From the cell containing the given text, extract its center point as (x, y) coordinate. 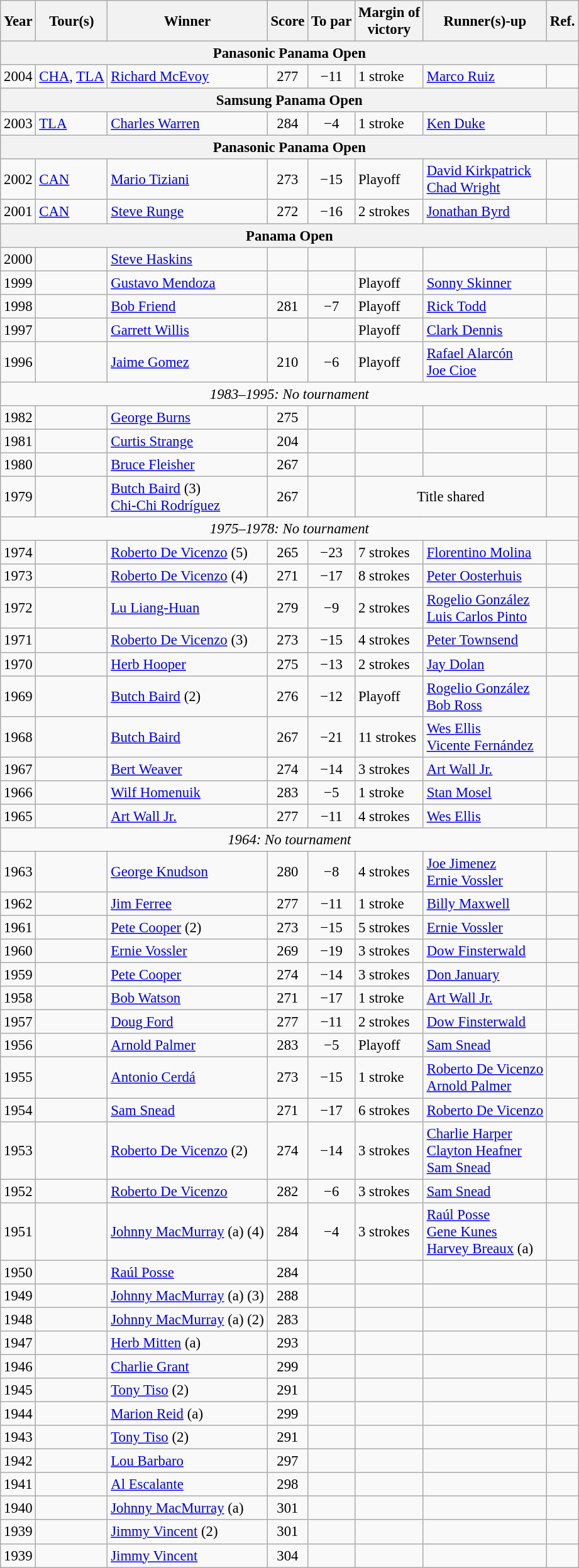
2001 (18, 212)
−23 (332, 553)
Runner(s)-up (485, 21)
280 (288, 872)
Peter Townsend (485, 641)
281 (288, 306)
5 strokes (390, 928)
1941 (18, 1484)
Johnny MacMurray (a) (2) (187, 1319)
Curtis Strange (187, 441)
Herb Hooper (187, 664)
Bob Watson (187, 998)
George Knudson (187, 872)
1964: No tournament (289, 840)
Richard McEvoy (187, 77)
1947 (18, 1343)
7 strokes (390, 553)
2003 (18, 124)
Steve Haskins (187, 259)
1996 (18, 362)
279 (288, 608)
298 (288, 1484)
1970 (18, 664)
8 strokes (390, 576)
Jonathan Byrd (485, 212)
Wes Ellis Vicente Fernández (485, 736)
Johnny MacMurray (a) (3) (187, 1296)
1974 (18, 553)
1998 (18, 306)
Year (18, 21)
TLA (72, 124)
Gustavo Mendoza (187, 283)
Roberto De Vicenzo Arnold Palmer (485, 1078)
1961 (18, 928)
Roberto De Vicenzo (2) (187, 1150)
1945 (18, 1390)
Score (288, 21)
297 (288, 1461)
Wes Ellis (485, 816)
Jim Ferree (187, 904)
Steve Runge (187, 212)
Bob Friend (187, 306)
George Burns (187, 418)
2002 (18, 180)
1940 (18, 1508)
Wilf Homenuik (187, 793)
Ref. (562, 21)
Mario Tiziani (187, 180)
Panama Open (289, 236)
1958 (18, 998)
Doug Ford (187, 1022)
Jay Dolan (485, 664)
−7 (332, 306)
Johnny MacMurray (a) (4) (187, 1231)
Lu Liang-Huan (187, 608)
1950 (18, 1272)
Arnold Palmer (187, 1046)
Rick Todd (485, 306)
210 (288, 362)
Butch Baird (2) (187, 696)
Rogelio González Bob Ross (485, 696)
1967 (18, 769)
1966 (18, 793)
Roberto De Vicenzo (3) (187, 641)
Charles Warren (187, 124)
−13 (332, 664)
Marco Ruiz (485, 77)
1960 (18, 951)
Billy Maxwell (485, 904)
Antonio Cerdá (187, 1078)
Clark Dennis (485, 330)
1980 (18, 465)
David Kirkpatrick Chad Wright (485, 180)
Garrett Willis (187, 330)
282 (288, 1191)
1944 (18, 1414)
Sonny Skinner (485, 283)
Charlie Grant (187, 1366)
Don January (485, 975)
−9 (332, 608)
1968 (18, 736)
Roberto De Vicenzo (4) (187, 576)
1953 (18, 1150)
Charlie Harper Clayton Heafner Sam Snead (485, 1150)
1999 (18, 283)
1955 (18, 1078)
6 strokes (390, 1110)
265 (288, 553)
1981 (18, 441)
304 (288, 1555)
1997 (18, 330)
288 (288, 1296)
272 (288, 212)
Lou Barbaro (187, 1461)
Marion Reid (a) (187, 1414)
1952 (18, 1191)
269 (288, 951)
1973 (18, 576)
Butch Baird (3) Chi-Chi Rodríguez (187, 498)
−19 (332, 951)
Rogelio González Luis Carlos Pinto (485, 608)
2004 (18, 77)
11 strokes (390, 736)
276 (288, 696)
Pete Cooper (187, 975)
Jimmy Vincent (187, 1555)
2000 (18, 259)
1954 (18, 1110)
Tour(s) (72, 21)
Bruce Fleisher (187, 465)
CHA, TLA (72, 77)
1948 (18, 1319)
Roberto De Vicenzo (5) (187, 553)
Johnny MacMurray (a) (187, 1508)
Margin ofvictory (390, 21)
1962 (18, 904)
Title shared (451, 498)
Winner (187, 21)
1951 (18, 1231)
Bert Weaver (187, 769)
To par (332, 21)
Herb Mitten (a) (187, 1343)
−8 (332, 872)
1943 (18, 1437)
Raúl Posse (187, 1272)
Ken Duke (485, 124)
Raúl Posse Gene Kunes Harvey Breaux (a) (485, 1231)
1982 (18, 418)
Butch Baird (187, 736)
Pete Cooper (2) (187, 928)
−16 (332, 212)
Jimmy Vincent (2) (187, 1532)
1957 (18, 1022)
Stan Mosel (485, 793)
1959 (18, 975)
1965 (18, 816)
1956 (18, 1046)
1946 (18, 1366)
Florentino Molina (485, 553)
204 (288, 441)
−21 (332, 736)
−12 (332, 696)
1963 (18, 872)
1942 (18, 1461)
Peter Oosterhuis (485, 576)
Rafael Alarcón Joe Cioe (485, 362)
1975–1978: No tournament (289, 529)
1969 (18, 696)
Al Escalante (187, 1484)
1971 (18, 641)
1972 (18, 608)
Joe Jimenez Ernie Vossler (485, 872)
Samsung Panama Open (289, 101)
1949 (18, 1296)
1983–1995: No tournament (289, 394)
293 (288, 1343)
1979 (18, 498)
Jaime Gomez (187, 362)
